Return (x, y) of the center of cell containing provided text 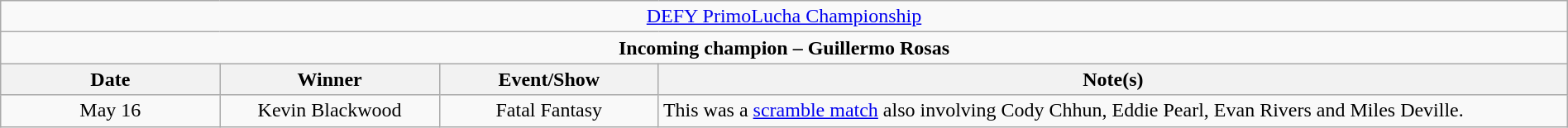
Incoming champion – Guillermo Rosas (784, 48)
May 16 (111, 111)
Note(s) (1113, 79)
DEFY PrimoLucha Championship (784, 17)
Date (111, 79)
This was a scramble match also involving Cody Chhun, Eddie Pearl, Evan Rivers and Miles Deville. (1113, 111)
Event/Show (549, 79)
Winner (329, 79)
Fatal Fantasy (549, 111)
Kevin Blackwood (329, 111)
